Locate the cell with the specified text and output its (X, Y) center coordinate. 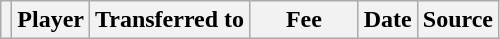
Transferred to (170, 20)
Date (388, 20)
Player (51, 20)
Source (458, 20)
Fee (304, 20)
